Pinpoint the cell where the given text exists, returning its (x, y) midpoint coordinate. 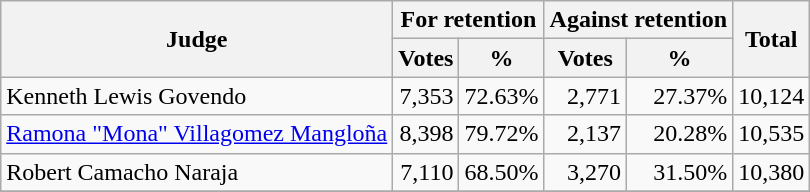
10,535 (772, 134)
10,124 (772, 96)
27.37% (680, 96)
72.63% (502, 96)
7,110 (426, 172)
Ramona "Mona" Villagomez Mangloña (197, 134)
31.50% (680, 172)
Against retention (638, 20)
Judge (197, 39)
2,771 (586, 96)
79.72% (502, 134)
Kenneth Lewis Govendo (197, 96)
For retention (468, 20)
2,137 (586, 134)
7,353 (426, 96)
68.50% (502, 172)
3,270 (586, 172)
Total (772, 39)
20.28% (680, 134)
10,380 (772, 172)
Robert Camacho Naraja (197, 172)
8,398 (426, 134)
